Find where the given text appears and provide that cell's center as [X, Y] coordinate. 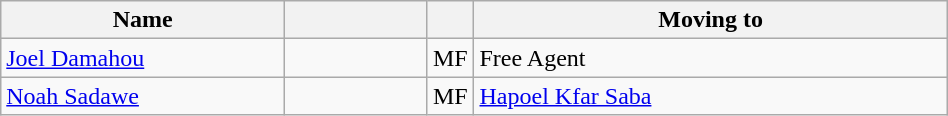
Name [143, 20]
Hapoel Kfar Saba [710, 96]
Noah Sadawe [143, 96]
Moving to [710, 20]
Free Agent [710, 58]
Joel Damahou [143, 58]
